Pinpoint the cell where the given text exists, returning its [X, Y] midpoint coordinate. 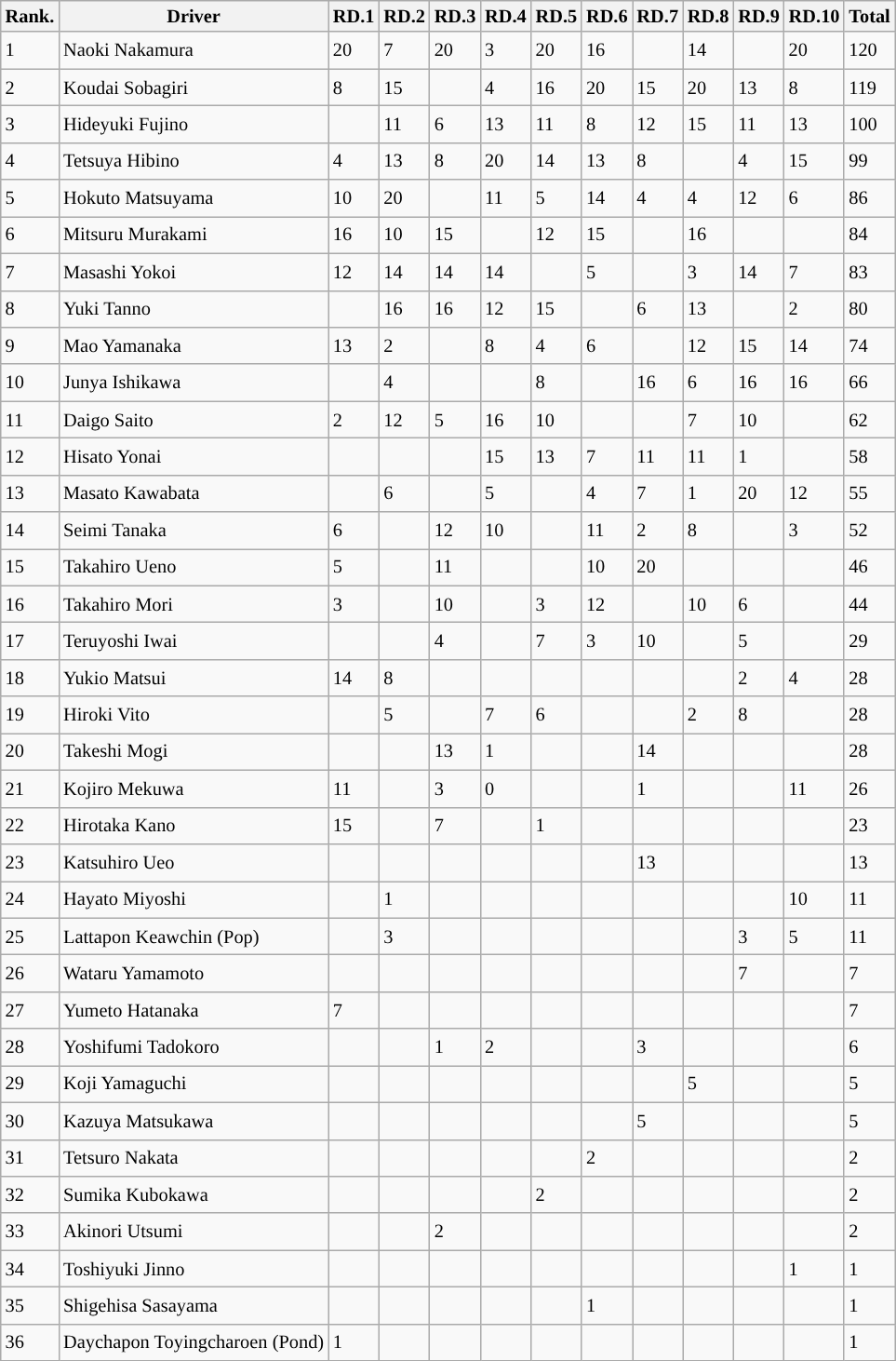
80 [869, 309]
RD.9 [758, 16]
Tetsuro Nakata [194, 1158]
Total [869, 16]
21 [30, 788]
RD.10 [815, 16]
22 [30, 826]
46 [869, 567]
83 [869, 272]
Yumeto Hatanaka [194, 1010]
27 [30, 1010]
RD.6 [607, 16]
84 [869, 235]
Akinori Utsumi [194, 1232]
Shigehisa Sasayama [194, 1305]
Katsuhiro Ueo [194, 862]
32 [30, 1194]
Kojiro Mekuwa [194, 788]
RD.1 [354, 16]
9 [30, 345]
Masato Kawabata [194, 493]
Wataru Yamamoto [194, 973]
Hideyuki Fujino [194, 124]
17 [30, 640]
Hayato Miyoshi [194, 899]
Masashi Yokoi [194, 272]
Koji Yamaguchi [194, 1084]
55 [869, 493]
19 [30, 715]
Yuki Tanno [194, 309]
30 [30, 1121]
Yukio Matsui [194, 678]
Hirotaka Kano [194, 826]
Mao Yamanaka [194, 345]
Daigo Saito [194, 420]
66 [869, 383]
86 [869, 198]
25 [30, 937]
Koudai Sobagiri [194, 88]
Hisato Yonai [194, 456]
Driver [194, 16]
74 [869, 345]
RD.4 [505, 16]
Takeshi Mogi [194, 751]
Kazuya Matsukawa [194, 1121]
Daychapon Toyingcharoen (Pond) [194, 1342]
Tetsuya Hibino [194, 161]
34 [30, 1269]
Mitsuru Murakami [194, 235]
0 [505, 788]
Seimi Tanaka [194, 531]
Takahiro Mori [194, 604]
119 [869, 88]
Lattapon Keawchin (Pop) [194, 937]
18 [30, 678]
100 [869, 124]
Takahiro Ueno [194, 567]
120 [869, 50]
Rank. [30, 16]
33 [30, 1232]
24 [30, 899]
58 [869, 456]
Hiroki Vito [194, 715]
62 [869, 420]
44 [869, 604]
RD.5 [556, 16]
Naoki Nakamura [194, 50]
RD.8 [708, 16]
36 [30, 1342]
RD.3 [455, 16]
Teruyoshi Iwai [194, 640]
Junya Ishikawa [194, 383]
Sumika Kubokawa [194, 1194]
Hokuto Matsuyama [194, 198]
99 [869, 161]
31 [30, 1158]
RD.2 [404, 16]
35 [30, 1305]
Yoshifumi Tadokoro [194, 1047]
Toshiyuki Jinno [194, 1269]
RD.7 [658, 16]
52 [869, 531]
